Extract the [x, y] coordinate from the center of the cell holding the provided text.  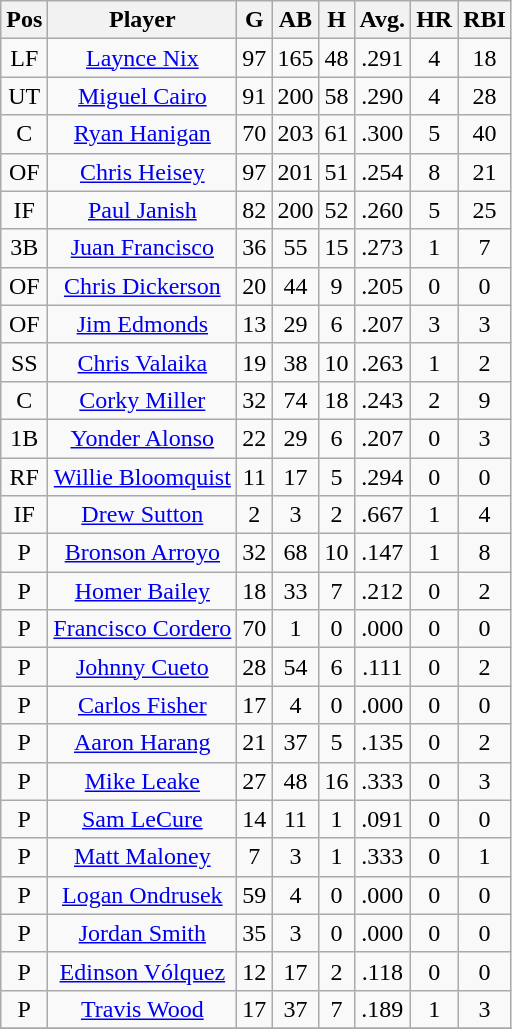
.667 [382, 515]
Aaron Harang [142, 743]
Carlos Fisher [142, 705]
61 [336, 134]
35 [254, 933]
Ryan Hanigan [142, 134]
UT [24, 96]
203 [296, 134]
Avg. [382, 20]
52 [336, 210]
165 [296, 58]
68 [296, 553]
Chris Valaika [142, 362]
Jordan Smith [142, 933]
Mike Leake [142, 781]
44 [296, 286]
.111 [382, 667]
Laynce Nix [142, 58]
.135 [382, 743]
Johnny Cueto [142, 667]
.260 [382, 210]
.273 [382, 248]
Paul Janish [142, 210]
Chris Dickerson [142, 286]
27 [254, 781]
RBI [485, 20]
.091 [382, 819]
Player [142, 20]
Corky Miller [142, 400]
38 [296, 362]
51 [336, 172]
82 [254, 210]
Willie Bloomquist [142, 477]
.118 [382, 971]
40 [485, 134]
36 [254, 248]
AB [296, 20]
74 [296, 400]
.243 [382, 400]
.254 [382, 172]
Logan Ondrusek [142, 895]
.205 [382, 286]
91 [254, 96]
.300 [382, 134]
Juan Francisco [142, 248]
Matt Maloney [142, 857]
RF [24, 477]
Homer Bailey [142, 591]
Drew Sutton [142, 515]
Pos [24, 20]
Miguel Cairo [142, 96]
.189 [382, 1009]
201 [296, 172]
.294 [382, 477]
15 [336, 248]
16 [336, 781]
.290 [382, 96]
LF [24, 58]
HR [434, 20]
12 [254, 971]
Jim Edmonds [142, 324]
20 [254, 286]
59 [254, 895]
H [336, 20]
22 [254, 438]
55 [296, 248]
.263 [382, 362]
.291 [382, 58]
Francisco Cordero [142, 629]
19 [254, 362]
Travis Wood [142, 1009]
54 [296, 667]
58 [336, 96]
.147 [382, 553]
Sam LeCure [142, 819]
13 [254, 324]
14 [254, 819]
G [254, 20]
25 [485, 210]
SS [24, 362]
Bronson Arroyo [142, 553]
3B [24, 248]
Chris Heisey [142, 172]
.212 [382, 591]
Yonder Alonso [142, 438]
1B [24, 438]
33 [296, 591]
Edinson Vólquez [142, 971]
